Return the [X, Y] coordinate for the center point of the cell that contains the specified text.  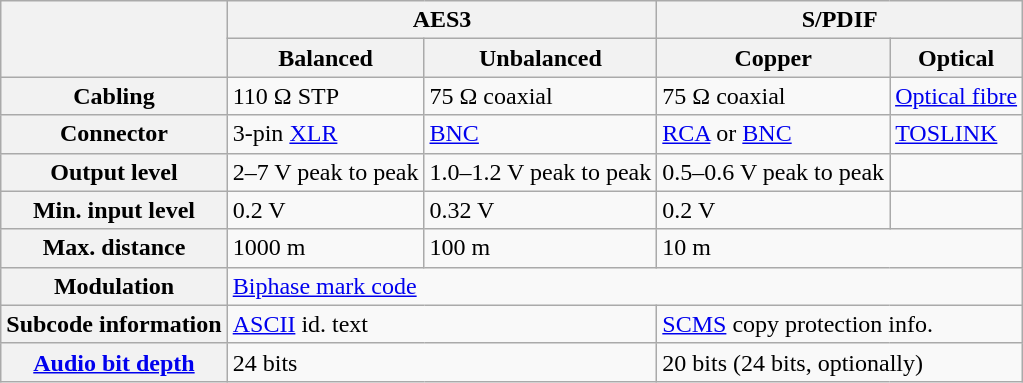
2–7 V peak to peak [326, 172]
Copper [774, 58]
20 bits (24 bits, optionally) [840, 362]
Max. distance [114, 248]
Subcode information [114, 324]
SCMS copy protection info. [840, 324]
RCA or BNC [774, 134]
24 bits [442, 362]
110 Ω STP [326, 96]
3-pin XLR [326, 134]
1.0–1.2 V peak to peak [540, 172]
Balanced [326, 58]
Optical [956, 58]
Min. input level [114, 210]
10 m [840, 248]
100 m [540, 248]
Optical fibre [956, 96]
S/PDIF [840, 20]
Biphase mark code [624, 286]
Unbalanced [540, 58]
Connector [114, 134]
ASCII id. text [442, 324]
AES3 [442, 20]
TOSLINK [956, 134]
0.5–0.6 V peak to peak [774, 172]
BNC [540, 134]
Audio bit depth [114, 362]
0.32 V [540, 210]
Modulation [114, 286]
1000 m [326, 248]
Output level [114, 172]
Cabling [114, 96]
